Extract the [x, y] coordinate from the center of the cell holding the provided text.  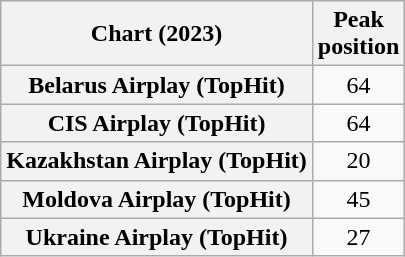
Ukraine Airplay (TopHit) [157, 237]
Peakposition [358, 34]
45 [358, 199]
CIS Airplay (TopHit) [157, 123]
Belarus Airplay (TopHit) [157, 85]
Moldova Airplay (TopHit) [157, 199]
Kazakhstan Airplay (TopHit) [157, 161]
20 [358, 161]
27 [358, 237]
Chart (2023) [157, 34]
